Extract the [x, y] coordinate from the center of the cell holding the provided text.  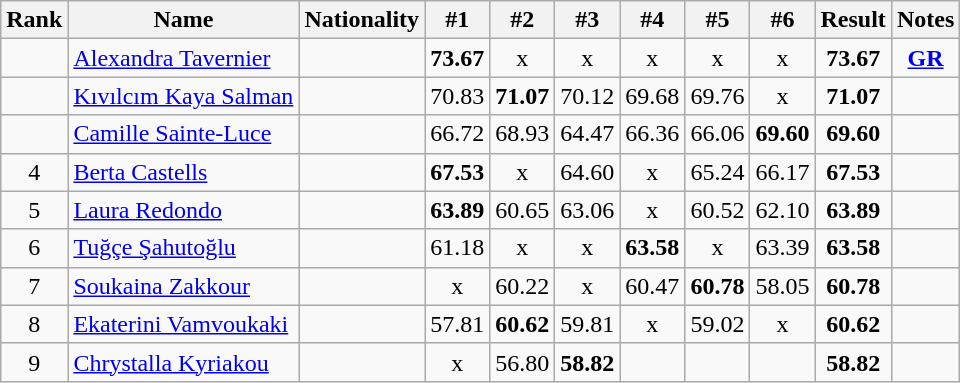
64.47 [588, 134]
60.47 [652, 286]
GR [925, 58]
#5 [718, 20]
#2 [522, 20]
68.93 [522, 134]
Nationality [362, 20]
57.81 [458, 324]
6 [34, 248]
Name [184, 20]
66.17 [782, 172]
Result [853, 20]
60.52 [718, 210]
#3 [588, 20]
65.24 [718, 172]
70.12 [588, 96]
69.68 [652, 96]
69.76 [718, 96]
7 [34, 286]
Berta Castells [184, 172]
#4 [652, 20]
Rank [34, 20]
Camille Sainte-Luce [184, 134]
Ekaterini Vamvoukaki [184, 324]
Alexandra Tavernier [184, 58]
Soukaina Zakkour [184, 286]
5 [34, 210]
59.02 [718, 324]
66.36 [652, 134]
#1 [458, 20]
Notes [925, 20]
59.81 [588, 324]
66.72 [458, 134]
66.06 [718, 134]
#6 [782, 20]
64.60 [588, 172]
61.18 [458, 248]
Tuğçe Şahutoğlu [184, 248]
Kıvılcım Kaya Salman [184, 96]
58.05 [782, 286]
Chrystalla Kyriakou [184, 362]
9 [34, 362]
63.39 [782, 248]
8 [34, 324]
70.83 [458, 96]
62.10 [782, 210]
4 [34, 172]
60.65 [522, 210]
56.80 [522, 362]
63.06 [588, 210]
Laura Redondo [184, 210]
60.22 [522, 286]
